Locate the cell with the specified text and output its [X, Y] center coordinate. 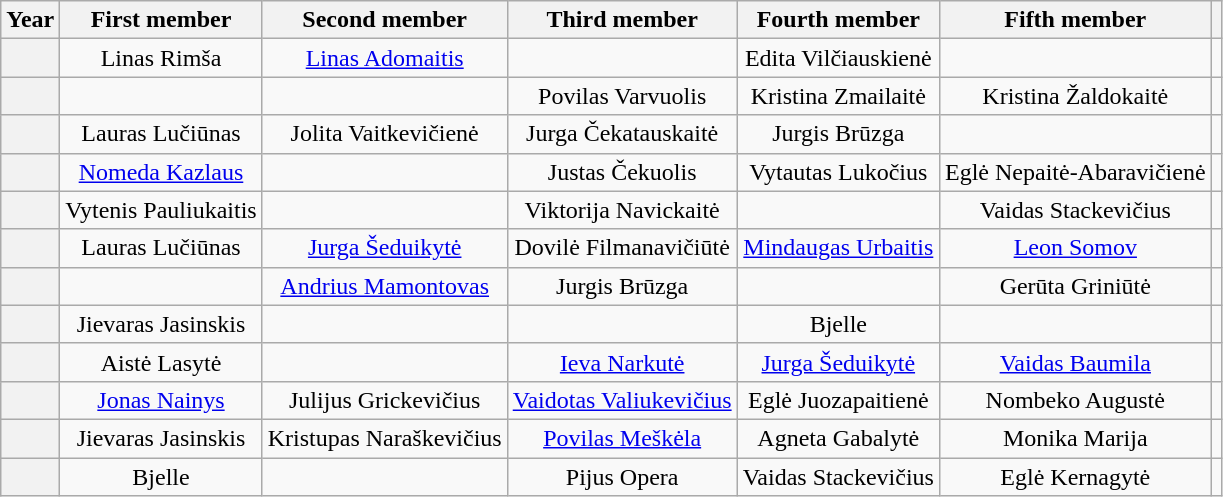
Eglė Kernagytė [1075, 477]
Andrius Mamontovas [384, 286]
Vytenis Pauliukaitis [161, 210]
Mindaugas Urbaitis [838, 248]
First member [161, 20]
Vytautas Lukočius [838, 172]
Monika Marija [1075, 438]
Gerūta Griniūtė [1075, 286]
Linas Rimša [161, 58]
Kristina Žaldokaitė [1075, 96]
Leon Somov [1075, 248]
Aistė Lasytė [161, 362]
Povilas Varvuolis [622, 96]
Nombeko Augustė [1075, 400]
Fourth member [838, 20]
Jurga Čekatauskaitė [622, 134]
Vaidotas Valiukevičius [622, 400]
Justas Čekuolis [622, 172]
Pijus Opera [622, 477]
Julijus Grickevičius [384, 400]
Third member [622, 20]
Eglė Juozapaitienė [838, 400]
Nomeda Kazlaus [161, 172]
Edita Vilčiauskienė [838, 58]
Linas Adomaitis [384, 58]
Eglė Nepaitė-Abaravičienė [1075, 172]
Agneta Gabalytė [838, 438]
Kristina Zmailaitė [838, 96]
Jolita Vaitkevičienė [384, 134]
Year [30, 20]
Fifth member [1075, 20]
Povilas Meškėla [622, 438]
Second member [384, 20]
Viktorija Navickaitė [622, 210]
Kristupas Naraškevičius [384, 438]
Ieva Narkutė [622, 362]
Dovilė Filmanavičiūtė [622, 248]
Vaidas Baumila [1075, 362]
Jonas Nainys [161, 400]
